Output the [X, Y] coordinate of the center of the cell containing the given text.  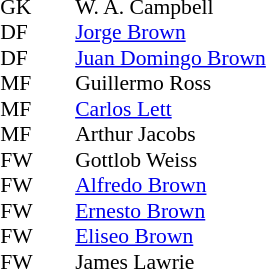
Ernesto Brown [170, 211]
Eliseo Brown [170, 237]
Guillermo Ross [170, 83]
Carlos Lett [170, 109]
Gottlob Weiss [170, 160]
Juan Domingo Brown [170, 58]
Jorge Brown [170, 33]
Arthur Jacobs [170, 135]
Alfredo Brown [170, 185]
